Detect which cell encompasses the target text, then output its [X, Y] center coordinate. 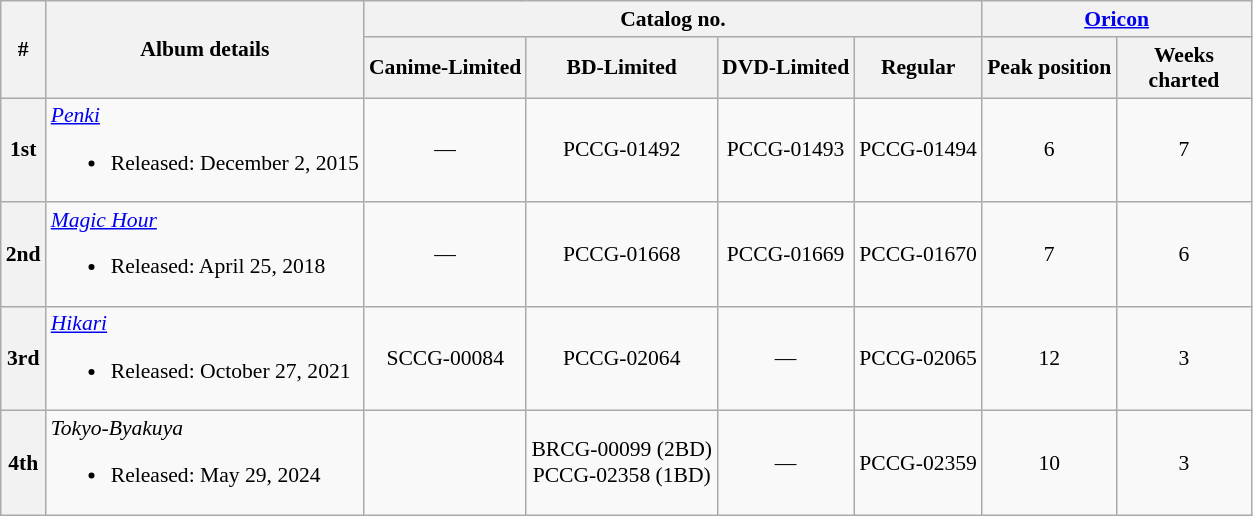
BRCG-00099 (2BD)PCCG-02358 (1BD) [622, 463]
PCCG-02065 [918, 358]
Oricon [1116, 19]
HikariReleased: October 27, 2021 [205, 358]
PCCG-01669 [786, 254]
PCCG-02359 [918, 463]
1st [24, 150]
Album details [205, 50]
PCCG-01668 [622, 254]
SCCG-00084 [445, 358]
4th [24, 463]
PCCG-01493 [786, 150]
Tokyo-ByakuyaReleased: May 29, 2024 [205, 463]
# [24, 50]
DVD-Limited [786, 68]
PenkiReleased: December 2, 2015 [205, 150]
PCCG-01492 [622, 150]
BD-Limited [622, 68]
Peak position [1050, 68]
PCCG-02064 [622, 358]
12 [1050, 358]
Regular [918, 68]
Weeks charted [1184, 68]
Magic HourReleased: April 25, 2018 [205, 254]
Canime-Limited [445, 68]
2nd [24, 254]
3rd [24, 358]
10 [1050, 463]
PCCG-01494 [918, 150]
Catalog no. [673, 19]
PCCG-01670 [918, 254]
